Provide the (x, y) coordinate of the cell's center where the given text is located.  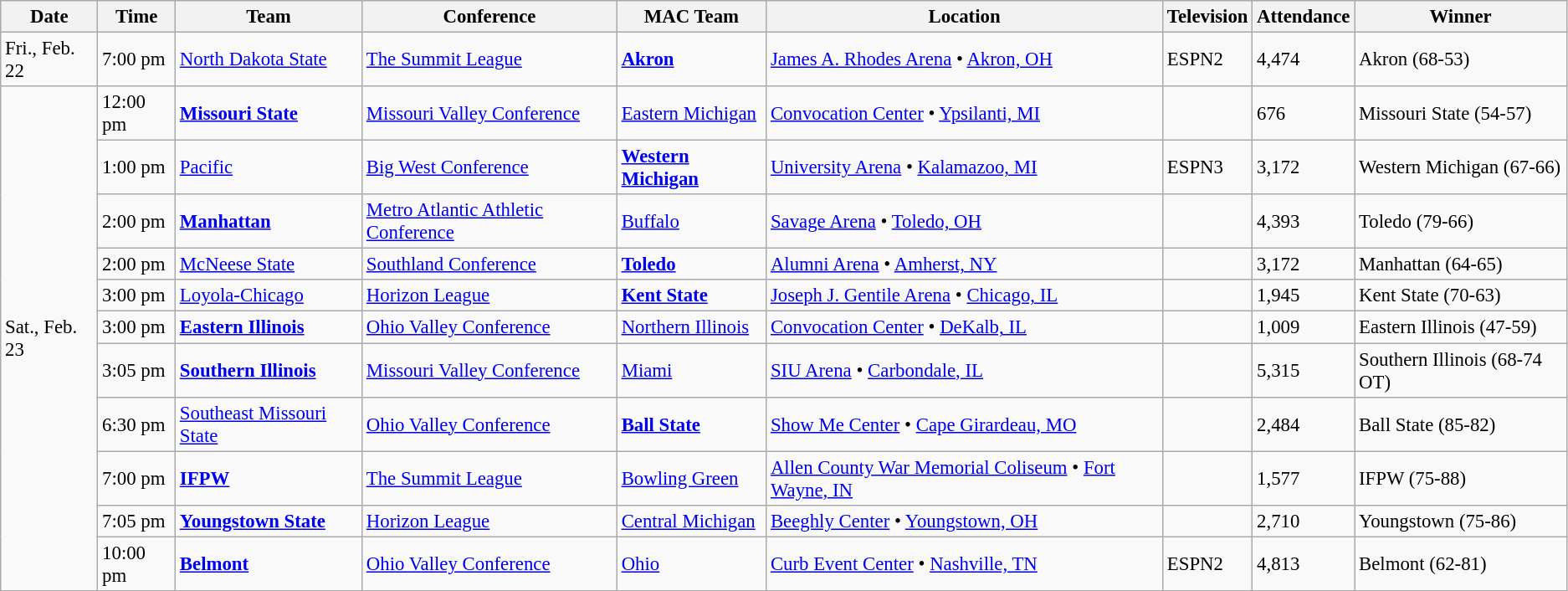
Time (137, 17)
Alumni Arena • Amherst, NY (965, 265)
Kent State (691, 295)
4,474 (1304, 60)
1,009 (1304, 327)
Winner (1461, 17)
Allen County War Memorial Coliseum • Fort Wayne, IN (965, 479)
Curb Event Center • Nashville, TN (965, 564)
6:30 pm (137, 424)
Buffalo (691, 221)
1,577 (1304, 479)
Loyola-Chicago (269, 295)
4,393 (1304, 221)
Manhattan (64-65) (1461, 265)
James A. Rhodes Arena • Akron, OH (965, 60)
Miami (691, 370)
McNeese State (269, 265)
MAC Team (691, 17)
Southland Conference (490, 265)
Eastern Illinois (47-59) (1461, 327)
IFPW (269, 479)
5,315 (1304, 370)
Conference (490, 17)
Southern Illinois (269, 370)
Youngstown (75-86) (1461, 521)
Television (1208, 17)
Youngstown State (269, 521)
Team (269, 17)
IFPW (75-88) (1461, 479)
Show Me Center • Cape Girardeau, MO (965, 424)
Kent State (70-63) (1461, 295)
SIU Arena • Carbondale, IL (965, 370)
North Dakota State (269, 60)
Beeghly Center • Youngstown, OH (965, 521)
2,484 (1304, 424)
Fri., Feb. 22 (49, 60)
Central Michigan (691, 521)
Akron (68-53) (1461, 60)
Pacific (269, 167)
Manhattan (269, 221)
Belmont (269, 564)
Location (965, 17)
3:05 pm (137, 370)
Date (49, 17)
Convocation Center • Ypsilanti, MI (965, 114)
676 (1304, 114)
Ball State (691, 424)
Ohio (691, 564)
Southern Illinois (68-74 OT) (1461, 370)
Eastern Illinois (269, 327)
1:00 pm (137, 167)
ESPN3 (1208, 167)
Missouri State (54-57) (1461, 114)
12:00 pm (137, 114)
10:00 pm (137, 564)
Western Michigan (67-66) (1461, 167)
Akron (691, 60)
Northern Illinois (691, 327)
Southeast Missouri State (269, 424)
Bowling Green (691, 479)
Toledo (691, 265)
Attendance (1304, 17)
Sat., Feb. 23 (49, 338)
1,945 (1304, 295)
Western Michigan (691, 167)
Convocation Center • DeKalb, IL (965, 327)
University Arena • Kalamazoo, MI (965, 167)
Savage Arena • Toledo, OH (965, 221)
Eastern Michigan (691, 114)
Missouri State (269, 114)
Big West Conference (490, 167)
Joseph J. Gentile Arena • Chicago, IL (965, 295)
Belmont (62-81) (1461, 564)
Ball State (85-82) (1461, 424)
Metro Atlantic Athletic Conference (490, 221)
7:05 pm (137, 521)
Toledo (79-66) (1461, 221)
2,710 (1304, 521)
4,813 (1304, 564)
